Return [X, Y] of the center of cell containing provided text 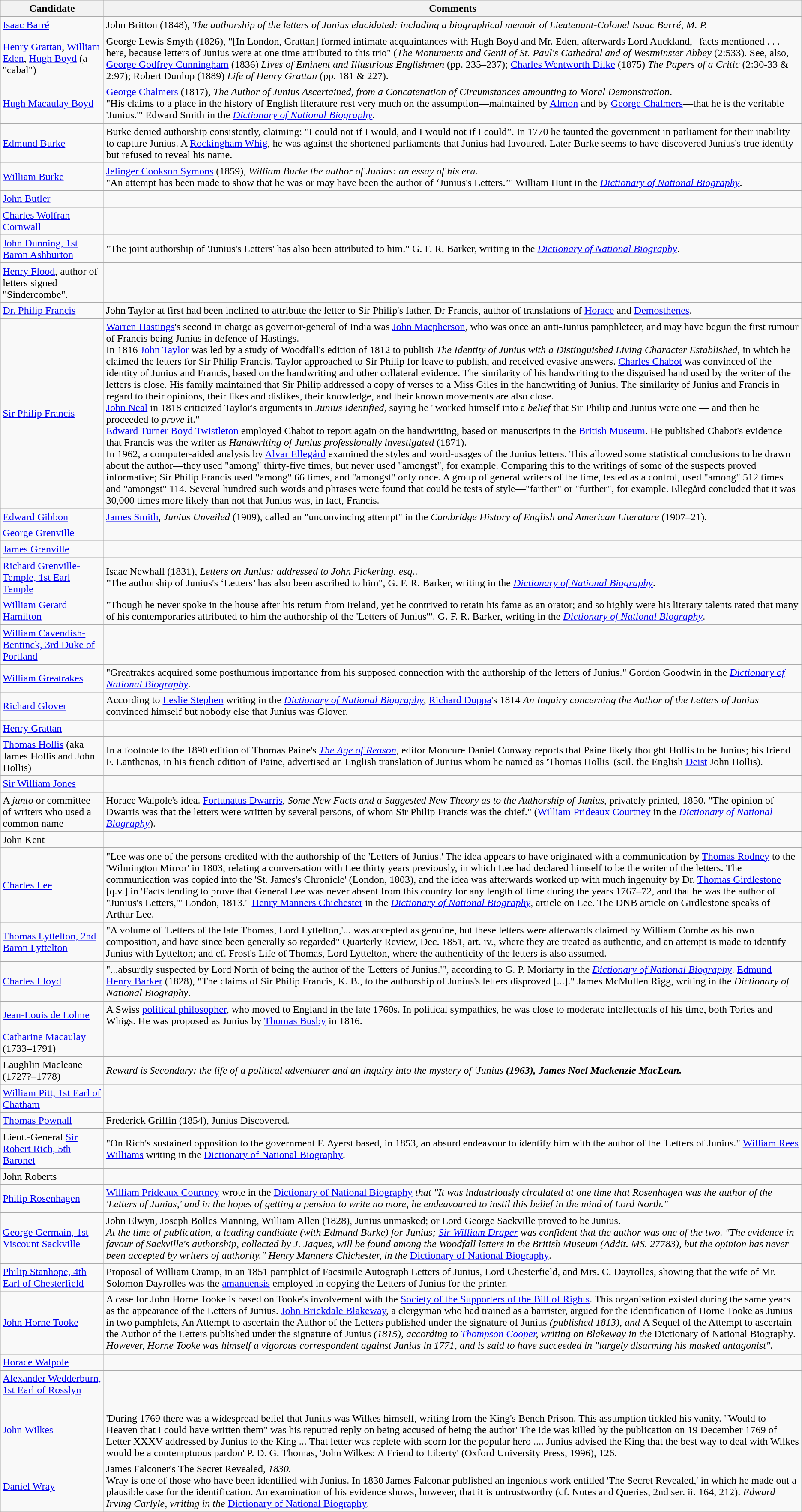
John Wilkes [52, 1429]
Laughlin Macleane (1727?–1778) [52, 1071]
John Britton (1848), The authorship of the letters of Junius elucidated: including a biographical memoir of Lieutenant-Colonel Isaac Barré, M. P. [452, 25]
John Kent [52, 840]
Frederick Griffin (1854), Junius Discovered. [452, 1121]
George Germain, 1st Viscount Sackville [52, 1238]
Reward is Secondary: the life of a political adventurer and an inquiry into the mystery of 'Junius (1963), James Noel Mackenzie MacLean. [452, 1071]
Horace Walpole [52, 1362]
Jean-Louis de Lolme [52, 1015]
James Smith, Junius Unveiled (1909), called an "unconvincing attempt" in the Cambridge History of English and American Literature (1907–21). [452, 516]
Henry Grattan, William Eden, Hugh Boyd (a "cabal") [52, 58]
"The joint authorship of 'Junius's Letters' has also been attributed to him." G. F. R. Barker, writing in the Dictionary of National Biography. [452, 249]
Philip Rosenhagen [52, 1198]
Charles Lloyd [52, 981]
Henry Flood, author of letters signed "Sindercombe". [52, 282]
Isaac Barré [52, 25]
Sir William Jones [52, 784]
Sir Philip Francis [52, 413]
Lieut.-General Sir Robert Rich, 5th Baronet [52, 1149]
William Gerard Hamilton [52, 611]
William Greatrakes [52, 678]
Edmund Burke [52, 143]
Richard Grenville-Temple, 1st Earl Temple [52, 577]
Thomas Hollis (aka James Hollis and John Hollis) [52, 756]
Charles Lee [52, 885]
Alexander Wedderburn, 1st Earl of Rosslyn [52, 1384]
Thomas Lyttelton, 2nd Baron Lyttelton [52, 942]
James Grenville [52, 549]
Charles Wolfran Cornwall [52, 221]
Candidate [52, 9]
John Butler [52, 199]
Richard Glover [52, 706]
Catharine Macaulay (1733–1791) [52, 1043]
Daniel Wray [52, 1486]
Philip Stanhope, 4th Earl of Chesterfield [52, 1277]
John Taylor at first had been inclined to attribute the letter to Sir Philip's father, Dr Francis, author of translations of Horace and Demosthenes. [452, 310]
John Horne Tooke [52, 1323]
Thomas Pownall [52, 1121]
John Roberts [52, 1176]
Hugh Macaulay Boyd [52, 104]
John Dunning, 1st Baron Ashburton [52, 249]
A junto or committee of writers who used a common name [52, 812]
William Pitt, 1st Earl of Chatham [52, 1099]
George Grenville [52, 533]
Edward Gibbon [52, 516]
Henry Grattan [52, 728]
William Burke [52, 177]
Comments [452, 9]
William Cavendish-Bentinck, 3rd Duke of Portland [52, 645]
Dr. Philip Francis [52, 310]
